Detect which cell encompasses the target text, then output its (X, Y) center coordinate. 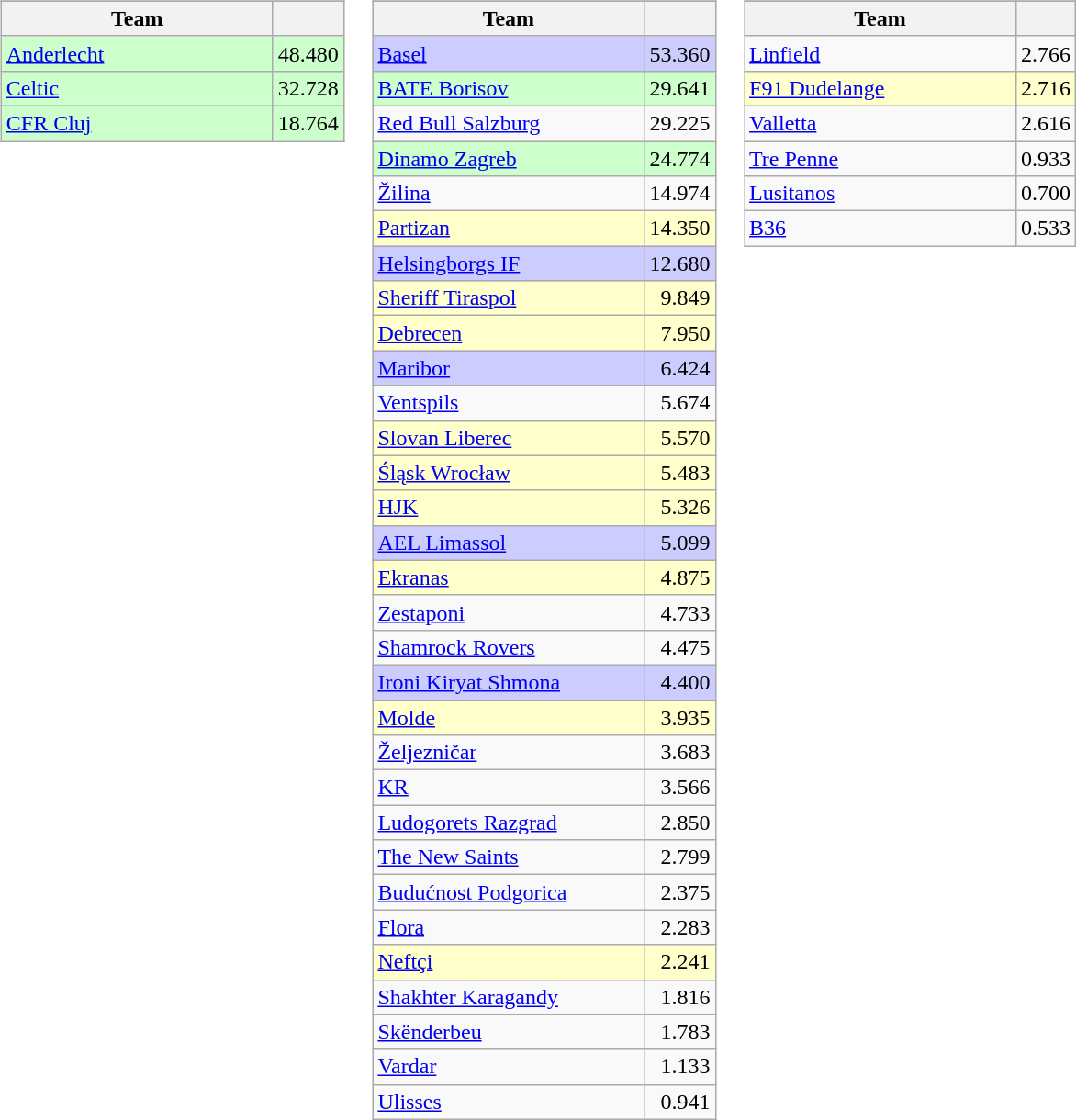
5.570 (679, 438)
29.641 (679, 88)
4.400 (679, 682)
0.700 (1047, 194)
KR (509, 788)
Žilina (509, 194)
2.850 (679, 823)
Ulisses (509, 1102)
53.360 (679, 53)
Debrecen (509, 333)
Tre Penne (880, 159)
4.875 (679, 577)
Budućnost Podgorica (509, 892)
3.683 (679, 753)
32.728 (308, 88)
Celtic (137, 88)
2.283 (679, 927)
The New Saints (509, 857)
2.241 (679, 962)
4.475 (679, 647)
Valletta (880, 123)
3.566 (679, 788)
Shamrock Rovers (509, 647)
F91 Dudelange (880, 88)
Molde (509, 717)
CFR Cluj (137, 123)
Neftçi (509, 962)
0.941 (679, 1102)
2.716 (1047, 88)
Anderlecht (137, 53)
24.774 (679, 159)
Partizan (509, 229)
Lusitanos (880, 194)
Ventspils (509, 403)
Red Bull Salzburg (509, 123)
5.099 (679, 543)
Ekranas (509, 577)
2.766 (1047, 53)
14.974 (679, 194)
7.950 (679, 333)
1.783 (679, 1032)
0.533 (1047, 229)
3.935 (679, 717)
Sheriff Tiraspol (509, 298)
Linfield (880, 53)
Željezničar (509, 753)
Śląsk Wrocław (509, 473)
BATE Borisov (509, 88)
5.674 (679, 403)
Dinamo Zagreb (509, 159)
18.764 (308, 123)
B36 (880, 229)
5.483 (679, 473)
2.616 (1047, 123)
1.133 (679, 1067)
0.933 (1047, 159)
9.849 (679, 298)
Maribor (509, 368)
Zestaponi (509, 612)
5.326 (679, 508)
AEL Limassol (509, 543)
6.424 (679, 368)
Helsingborgs IF (509, 263)
1.816 (679, 997)
48.480 (308, 53)
4.733 (679, 612)
Flora (509, 927)
14.350 (679, 229)
29.225 (679, 123)
Slovan Liberec (509, 438)
Skënderbeu (509, 1032)
Ironi Kiryat Shmona (509, 682)
Ludogorets Razgrad (509, 823)
Shakhter Karagandy (509, 997)
Basel (509, 53)
HJK (509, 508)
2.375 (679, 892)
2.799 (679, 857)
12.680 (679, 263)
Vardar (509, 1067)
